Return the [X, Y] coordinate for the center point of the cell that contains the specified text.  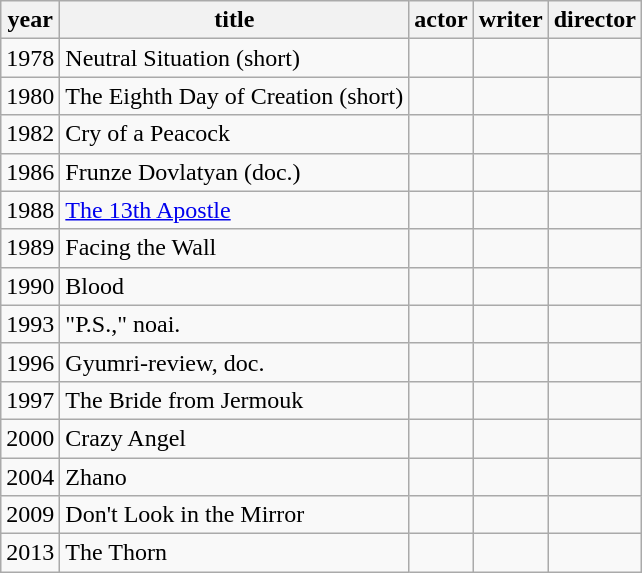
Cry of a Peacock [234, 134]
1997 [30, 400]
2000 [30, 438]
The Bride from Jermouk [234, 400]
Facing the Wall [234, 248]
2013 [30, 553]
1988 [30, 210]
1986 [30, 172]
The 13th Apostle [234, 210]
Frunze Dovlatyan (doc.) [234, 172]
1982 [30, 134]
The Eighth Day of Creation (short) [234, 96]
1990 [30, 286]
writer [510, 20]
year [30, 20]
Neutral Situation (short) [234, 58]
1996 [30, 362]
Don't Look in the Mirror [234, 515]
Gyumri-review, doc. [234, 362]
1978 [30, 58]
1993 [30, 324]
Zhano [234, 477]
actor [441, 20]
1980 [30, 96]
director [594, 20]
2009 [30, 515]
title [234, 20]
Blood [234, 286]
The Thorn [234, 553]
Crazy Angel [234, 438]
2004 [30, 477]
"P.S.," noai. [234, 324]
1989 [30, 248]
